From the cell containing the given text, extract its center point as [x, y] coordinate. 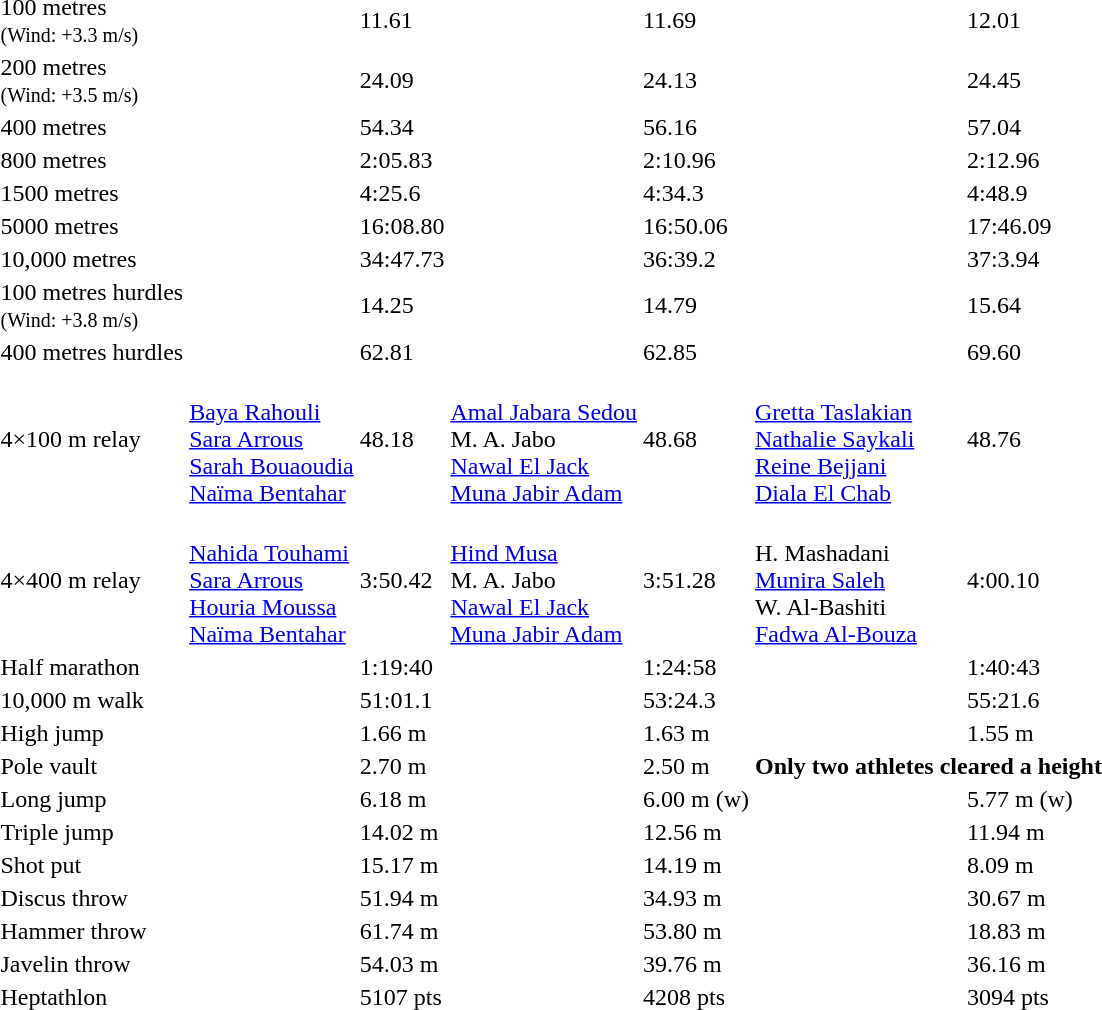
6.18 m [402, 799]
51:01.1 [402, 700]
Hind MusaM. A. JaboNawal El JackMuna Jabir Adam [544, 580]
2:05.83 [402, 160]
54.03 m [402, 964]
4:25.6 [402, 193]
54.34 [402, 127]
53.80 m [696, 931]
34.93 m [696, 898]
36:39.2 [696, 259]
3:50.42 [402, 580]
Amal Jabara SedouM. A. JaboNawal El JackMuna Jabir Adam [544, 439]
16:08.80 [402, 226]
53:24.3 [696, 700]
3:51.28 [696, 580]
61.74 m [402, 931]
15.17 m [402, 865]
2:10.96 [696, 160]
14.19 m [696, 865]
48.18 [402, 439]
H. MashadaniMunira SalehW. Al-BashitiFadwa Al-Bouza [858, 580]
51.94 m [402, 898]
62.85 [696, 352]
1:24:58 [696, 667]
24.13 [696, 80]
12.56 m [696, 832]
Baya RahouliSara ArrousSarah BouaoudiaNaïma Bentahar [272, 439]
14.25 [402, 306]
62.81 [402, 352]
1.63 m [696, 733]
2.70 m [402, 766]
1:19:40 [402, 667]
14.02 m [402, 832]
4:34.3 [696, 193]
48.68 [696, 439]
34:47.73 [402, 259]
56.16 [696, 127]
24.09 [402, 80]
6.00 m (w) [696, 799]
Gretta TaslakianNathalie SaykaliReine BejjaniDiala El Chab [858, 439]
39.76 m [696, 964]
1.66 m [402, 733]
14.79 [696, 306]
2.50 m [696, 766]
16:50.06 [696, 226]
Nahida TouhamiSara ArrousHouria MoussaNaïma Bentahar [272, 580]
